Determine the (X, Y) coordinate at the center of the cell enclosing the given text.  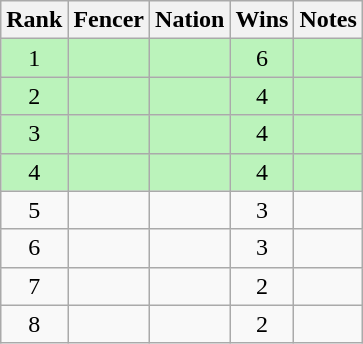
Nation (190, 20)
Fencer (109, 20)
8 (34, 324)
Rank (34, 20)
5 (34, 210)
Wins (262, 20)
7 (34, 286)
Notes (328, 20)
1 (34, 58)
